Identify which cell holds the provided text, then report its (X, Y) central coordinate. 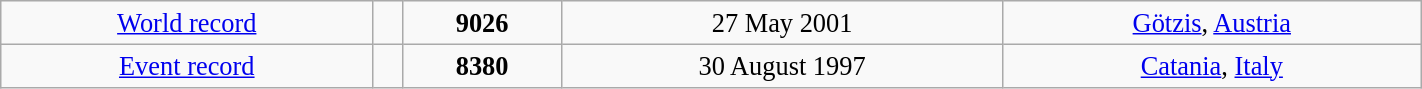
Götzis, Austria (1212, 22)
World record (187, 22)
9026 (482, 22)
27 May 2001 (782, 22)
30 August 1997 (782, 66)
Catania, Italy (1212, 66)
Event record (187, 66)
8380 (482, 66)
